Detect which cell encompasses the target text, then output its [x, y] center coordinate. 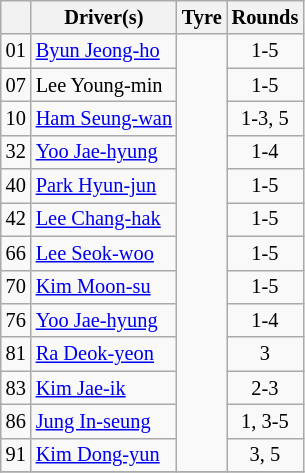
83 [16, 388]
Lee Young-min [104, 85]
Rounds [266, 17]
Lee Seok-woo [104, 253]
01 [16, 51]
Driver(s) [104, 17]
66 [16, 253]
Park Hyun-jun [104, 186]
91 [16, 455]
1-3, 5 [266, 118]
1, 3-5 [266, 421]
2-3 [266, 388]
Jung In-seung [104, 421]
86 [16, 421]
Kim Jae-ik [104, 388]
Lee Chang-hak [104, 219]
Ham Seung-wan [104, 118]
40 [16, 186]
76 [16, 320]
Kim Dong-yun [104, 455]
Ra Deok-yeon [104, 354]
Tyre [202, 17]
3 [266, 354]
42 [16, 219]
3, 5 [266, 455]
Byun Jeong-ho [104, 51]
32 [16, 152]
07 [16, 85]
10 [16, 118]
70 [16, 287]
Kim Moon-su [104, 287]
81 [16, 354]
